Find where the given text appears and provide that cell's center as (X, Y) coordinate. 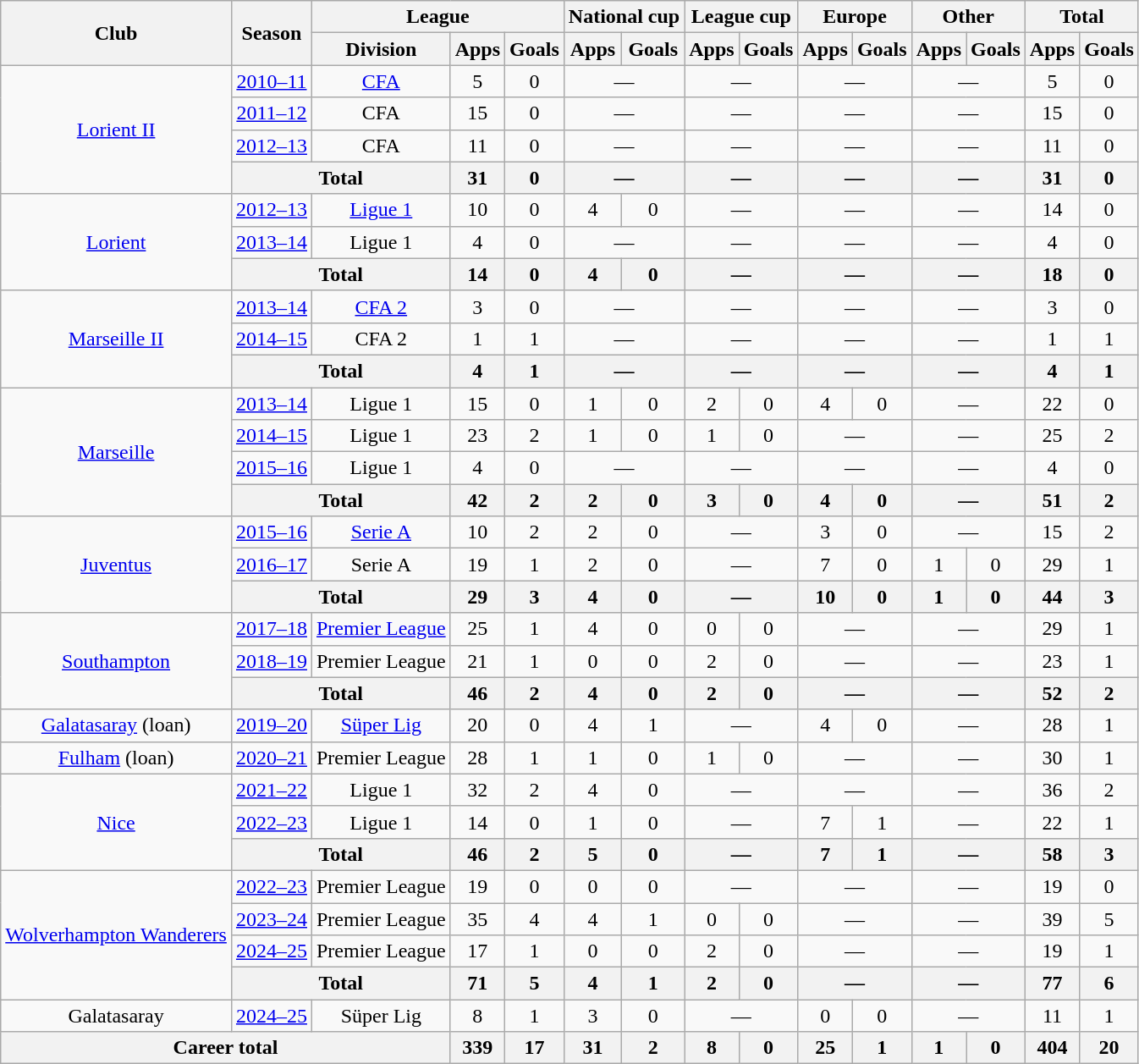
404 (1052, 1048)
Season (271, 33)
2021–22 (271, 790)
Fulham (loan) (117, 758)
Juventus (117, 565)
Galatasaray (117, 1016)
35 (477, 918)
339 (477, 1048)
Club (117, 33)
Lorient II (117, 130)
Division (381, 49)
51 (1052, 500)
32 (477, 790)
Galatasaray (loan) (117, 725)
2023–24 (271, 918)
Marseille (117, 452)
21 (477, 661)
Nice (117, 822)
2019–20 (271, 725)
League (437, 17)
36 (1052, 790)
30 (1052, 758)
Southampton (117, 661)
2011–12 (271, 113)
2018–19 (271, 661)
77 (1052, 984)
39 (1052, 918)
2010–11 (271, 81)
Marseille II (117, 339)
2017–18 (271, 629)
44 (1052, 597)
2016–17 (271, 565)
2020–21 (271, 758)
Wolverhampton Wanderers (117, 934)
League cup (741, 17)
Career total (225, 1048)
71 (477, 984)
Lorient (117, 242)
Europe (855, 17)
42 (477, 500)
6 (1109, 984)
National cup (624, 17)
58 (1052, 854)
52 (1052, 693)
Other (968, 17)
18 (1052, 274)
